Identify which cell holds the provided text, then report its [x, y] central coordinate. 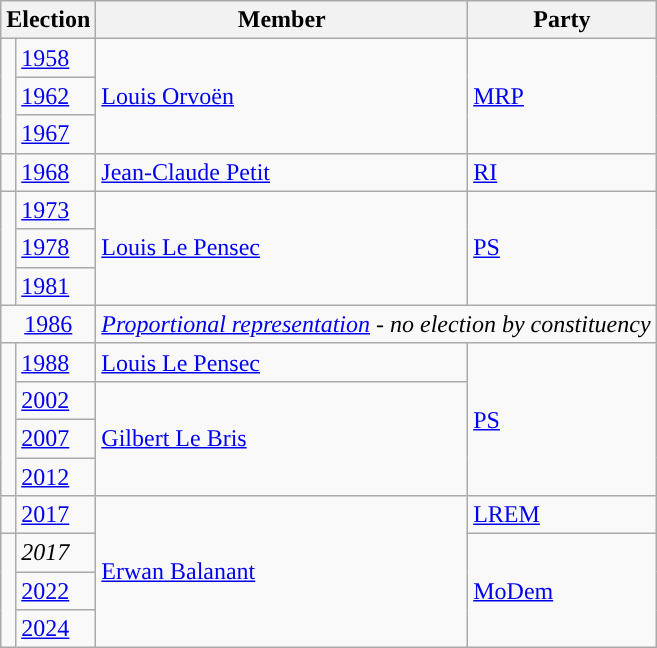
2012 [56, 477]
1986 [48, 324]
1958 [56, 58]
1973 [56, 210]
Jean-Claude Petit [282, 172]
MoDem [562, 591]
2022 [56, 591]
2002 [56, 400]
1968 [56, 172]
1978 [56, 248]
LREM [562, 515]
1981 [56, 286]
1988 [56, 362]
2007 [56, 438]
Member [282, 20]
MRP [562, 96]
RI [562, 172]
2024 [56, 629]
Louis Orvoën [282, 96]
Gilbert Le Bris [282, 438]
Party [562, 20]
Erwan Balanant [282, 572]
1962 [56, 96]
Proportional representation - no election by constituency [376, 324]
1967 [56, 134]
Election [48, 20]
